Return the [X, Y] coordinate for the center point of the cell that contains the specified text.  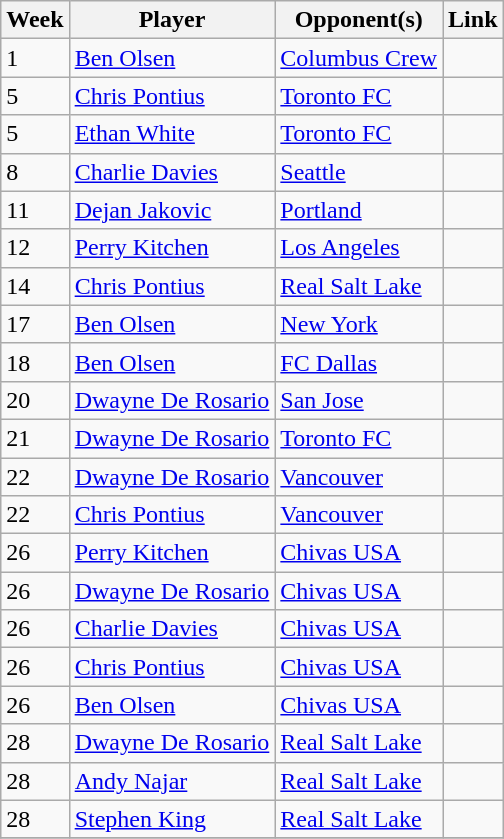
Los Angeles [359, 248]
Portland [359, 210]
Player [172, 20]
Opponent(s) [359, 20]
21 [35, 438]
20 [35, 400]
Andy Najar [172, 781]
14 [35, 286]
Week [35, 20]
Stephen King [172, 819]
FC Dallas [359, 362]
Dejan Jakovic [172, 210]
Ethan White [172, 134]
17 [35, 324]
New York [359, 324]
Columbus Crew [359, 58]
18 [35, 362]
12 [35, 248]
San Jose [359, 400]
11 [35, 210]
Seattle [359, 172]
1 [35, 58]
8 [35, 172]
Link [473, 20]
